Search for the cell housing the specified text and yield its [x, y] center coordinate. 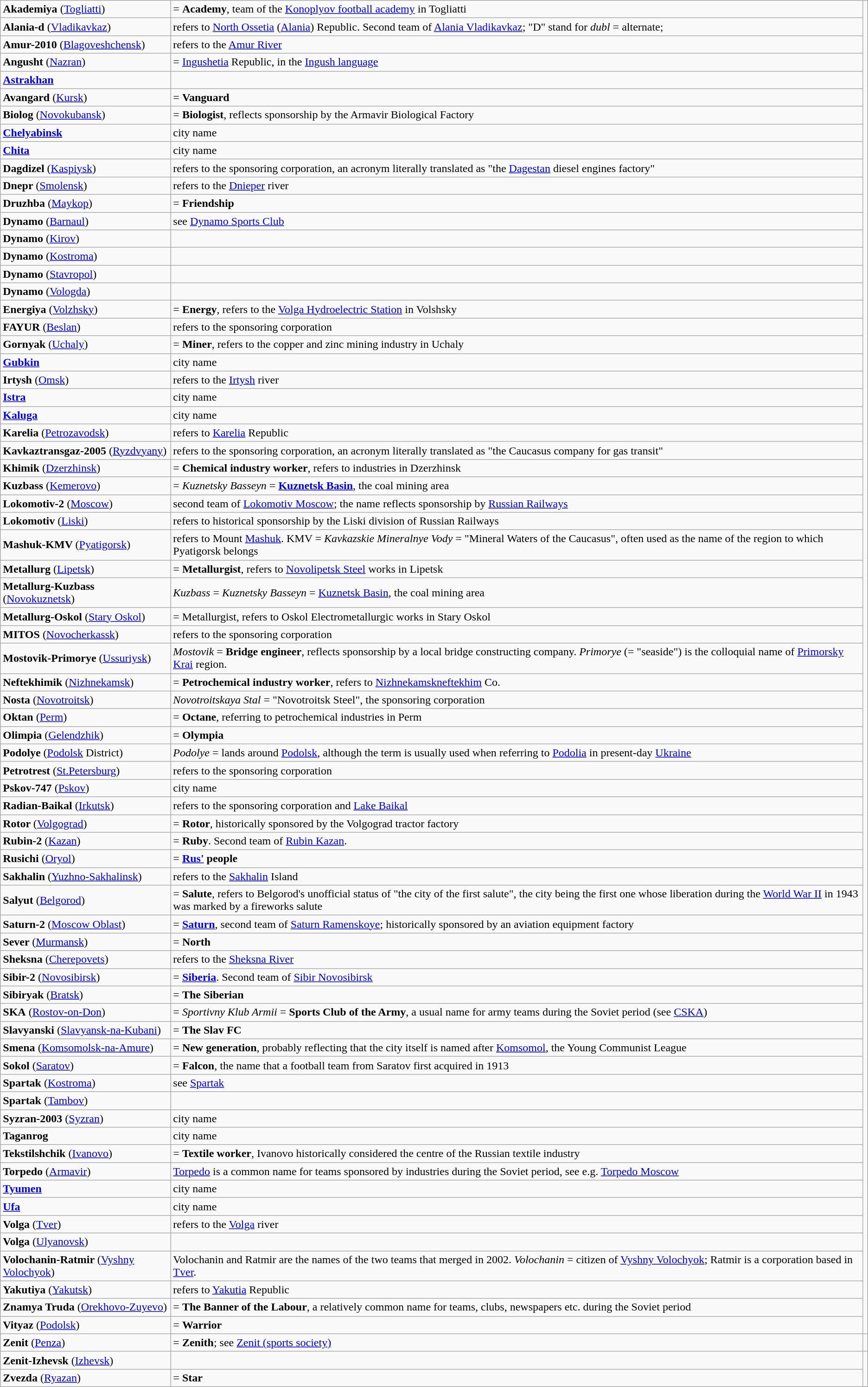
= Ruby. Second team of Rubin Kazan. [517, 841]
Volochanin-Ratmir (Vyshny Volochyok) [85, 1266]
Oktan (Perm) [85, 717]
= Ingushetia Republic, in the Ingush language [517, 62]
Rusichi (Oryol) [85, 859]
= Miner, refers to the copper and zinc mining industry in Uchaly [517, 345]
= Friendship [517, 203]
Astrakhan [85, 80]
refers to the sponsoring corporation and Lake Baikal [517, 805]
= Chemical industry worker, refers to industries in Dzerzhinsk [517, 468]
Mostovik-Primorye (Ussuriysk) [85, 658]
Ufa [85, 1207]
Energiya (Volzhsky) [85, 309]
Gubkin [85, 362]
Saturn-2 (Moscow Oblast) [85, 924]
Biolog (Novokubansk) [85, 115]
second team of Lokomotiv Moscow; the name reflects sponsorship by Russian Railways [517, 503]
Druzhba (Maykop) [85, 203]
refers to the Irtysh river [517, 380]
Novotroitskaya Stal = "Novotroitsk Steel", the sponsoring corporation [517, 700]
= Falcon, the name that a football team from Saratov first acquired in 1913 [517, 1065]
refers to the Dnieper river [517, 185]
Sokol (Saratov) [85, 1065]
Sheksna (Cherepovets) [85, 959]
refers to North Ossetia (Alania) Republic. Second team of Alania Vladikavkaz; "D" stand for dubl = alternate; [517, 27]
= Textile worker, Ivanovo historically considered the centre of the Russian textile industry [517, 1154]
= Petrochemical industry worker, refers to Nizhnekamskneftekhim Co. [517, 682]
= Octane, referring to petrochemical industries in Perm [517, 717]
Metallurg (Lipetsk) [85, 569]
Smena (Komsomolsk-na-Amure) [85, 1048]
Volga (Tver) [85, 1224]
see Dynamo Sports Club [517, 221]
= Rotor, historically sponsored by the Volgograd tractor factory [517, 823]
Kavkaztransgaz-2005 (Ryzdvyany) [85, 450]
Vityaz (Podolsk) [85, 1325]
Tyumen [85, 1189]
Alania-d (Vladikavkaz) [85, 27]
Petrotrest (St.Petersburg) [85, 770]
Irtysh (Omsk) [85, 380]
Karelia (Petrozavodsk) [85, 433]
Dynamo (Vologda) [85, 292]
Sibir-2 (Novosibirsk) [85, 977]
= Vanguard [517, 97]
Akademiya (Togliatti) [85, 9]
= Warrior [517, 1325]
Olimpia (Gelendzhik) [85, 735]
refers to Karelia Republic [517, 433]
Nosta (Novotroitsk) [85, 700]
refers to the Amur River [517, 45]
Salyut (Belgorod) [85, 901]
= The Siberian [517, 995]
= Star [517, 1378]
Gornyak (Uchaly) [85, 345]
= Rus' people [517, 859]
Rotor (Volgograd) [85, 823]
= Olympia [517, 735]
Amur-2010 (Blagoveshchensk) [85, 45]
refers to the Sakhalin Island [517, 876]
Istra [85, 397]
Angusht (Nazran) [85, 62]
Spartak (Tambov) [85, 1100]
Metallurg-Kuzbass (Novokuznetsk) [85, 593]
Neftekhimik (Nizhnekamsk) [85, 682]
MITOS (Novocherkassk) [85, 634]
FAYUR (Beslan) [85, 327]
Khimik (Dzerzhinsk) [85, 468]
Podolye = lands around Podolsk, although the term is usually used when referring to Podolia in present-day Ukraine [517, 753]
Lokomotiv (Liski) [85, 521]
Dynamo (Barnaul) [85, 221]
= Siberia. Second team of Sibir Novosibirsk [517, 977]
Zenit (Penza) [85, 1342]
Avangard (Kursk) [85, 97]
Dynamo (Kirov) [85, 239]
SKA (Rostov-on-Don) [85, 1012]
Zenit-Izhevsk (Izhevsk) [85, 1360]
refers to the sponsoring corporation, an acronym literally translated as "the Dagestan diesel engines factory" [517, 168]
Podolye (Podolsk District) [85, 753]
Yakutiya (Yakutsk) [85, 1290]
Metallurg-Oskol (Stary Oskol) [85, 617]
Tekstilshchik (Ivanovo) [85, 1154]
Torpedo (Armavir) [85, 1171]
= Energy, refers to the Volga Hydroelectric Station in Volshsky [517, 309]
Volga (Ulyanovsk) [85, 1242]
refers to the Sheksna River [517, 959]
= Metallurgist, refers to Oskol Electrometallurgic works in Stary Oskol [517, 617]
Mashuk-KMV (Pyatigorsk) [85, 545]
Zvezda (Ryazan) [85, 1378]
Chita [85, 150]
Kaluga [85, 415]
Slavyanski (Slavyansk-na-Kubani) [85, 1030]
Rubin-2 (Kazan) [85, 841]
= Sportivny Klub Armii = Sports Club of the Army, a usual name for army teams during the Soviet period (see CSKA) [517, 1012]
= The Banner of the Labour, a relatively common name for teams, clubs, newspapers etc. during the Soviet period [517, 1307]
refers to historical sponsorship by the Liski division of Russian Railways [517, 521]
Sever (Murmansk) [85, 942]
Taganrog [85, 1136]
= Kuznetsky Basseyn = Kuznetsk Basin, the coal mining area [517, 486]
Dynamo (Kostroma) [85, 256]
refers to the Volga river [517, 1224]
= North [517, 942]
see Spartak [517, 1083]
Dnepr (Smolensk) [85, 185]
Syzran-2003 (Syzran) [85, 1118]
Pskov-747 (Pskov) [85, 788]
= The Slav FC [517, 1030]
Lokomotiv-2 (Moscow) [85, 503]
Chelyabinsk [85, 133]
Znamya Truda (Orekhovo-Zuyevo) [85, 1307]
refers to the sponsoring corporation, an acronym literally translated as "the Caucasus company for gas transit" [517, 450]
Dagdizel (Kaspiysk) [85, 168]
= Academy, team of the Konoplyov football academy in Togliatti [517, 9]
= Biologist, reflects sponsorship by the Armavir Biological Factory [517, 115]
= New generation, probably reflecting that the city itself is named after Komsomol, the Young Communist League [517, 1048]
Sibiryak (Bratsk) [85, 995]
Kuzbass = Kuznetsky Basseyn = Kuznetsk Basin, the coal mining area [517, 593]
Torpedo is a common name for teams sponsored by industries during the Soviet period, see e.g. Torpedo Moscow [517, 1171]
refers to Yakutia Republic [517, 1290]
= Zenith; see Zenit (sports society) [517, 1342]
Dynamo (Stavropol) [85, 274]
= Metallurgist, refers to Novolipetsk Steel works in Lipetsk [517, 569]
Sakhalin (Yuzhno-Sakhalinsk) [85, 876]
Spartak (Kostroma) [85, 1083]
= Saturn, second team of Saturn Ramenskoye; historically sponsored by an aviation equipment factory [517, 924]
Radian-Baikal (Irkutsk) [85, 805]
Kuzbass (Kemerovo) [85, 486]
